Identify which cell holds the provided text, then report its [x, y] central coordinate. 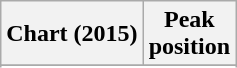
Peakposition [189, 34]
Chart (2015) [72, 34]
